Return [X, Y] of the center of cell containing provided text 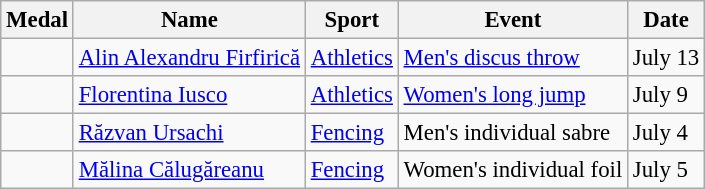
Medal [38, 20]
July 4 [666, 133]
Event [512, 20]
Florentina Iusco [189, 95]
Mălina Călugăreanu [189, 170]
Date [666, 20]
July 9 [666, 95]
Răzvan Ursachi [189, 133]
Men's discus throw [512, 58]
Alin Alexandru Firfirică [189, 58]
July 13 [666, 58]
Women's long jump [512, 95]
Men's individual sabre [512, 133]
Name [189, 20]
Women's individual foil [512, 170]
July 5 [666, 170]
Sport [352, 20]
